Capture the cell that displays the provided text and extract its (x, y) central coordinate. 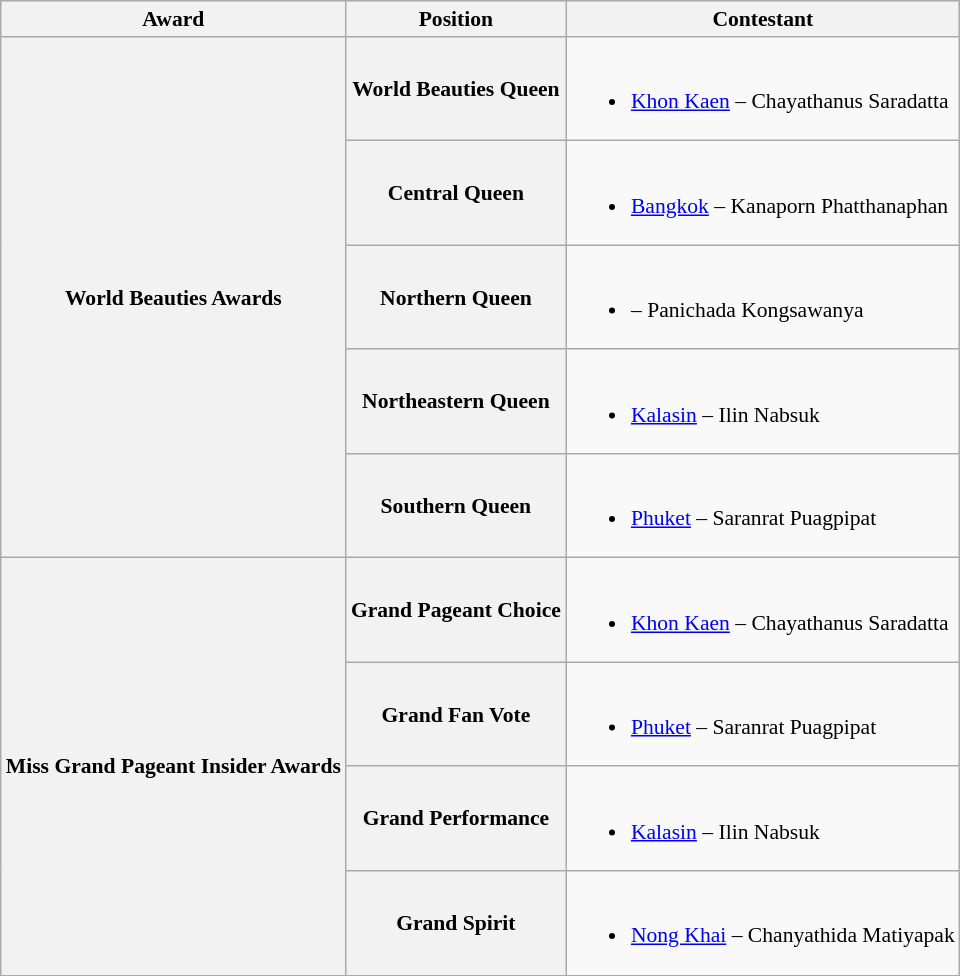
World Beauties Queen (456, 89)
– Panichada Kongsawanya (763, 297)
Grand Performance (456, 819)
Miss Grand Pageant Insider Awards (174, 766)
Northern Queen (456, 297)
Position (456, 19)
Grand Pageant Choice (456, 610)
World Beauties Awards (174, 298)
Grand Spirit (456, 923)
Southern Queen (456, 506)
Central Queen (456, 193)
Nong Khai – Chanyathida Matiyapak (763, 923)
Contestant (763, 19)
Grand Fan Vote (456, 715)
Northeastern Queen (456, 402)
Bangkok – Kanaporn Phatthanaphan (763, 193)
Award (174, 19)
